Pinpoint the cell where the given text exists, returning its (x, y) midpoint coordinate. 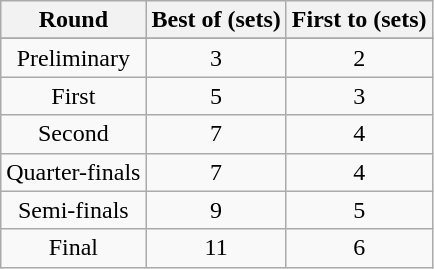
Second (74, 134)
Preliminary (74, 58)
Best of (sets) (216, 20)
Final (74, 248)
Quarter-finals (74, 172)
6 (359, 248)
First to (sets) (359, 20)
9 (216, 210)
11 (216, 248)
First (74, 96)
2 (359, 58)
Round (74, 20)
Semi-finals (74, 210)
